Output the [x, y] coordinate of the center of the cell containing the given text.  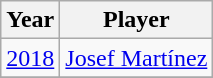
Year [30, 20]
Player [136, 20]
2018 [30, 58]
Josef Martínez [136, 58]
